Return the [X, Y] coordinate for the center point of the cell that contains the specified text.  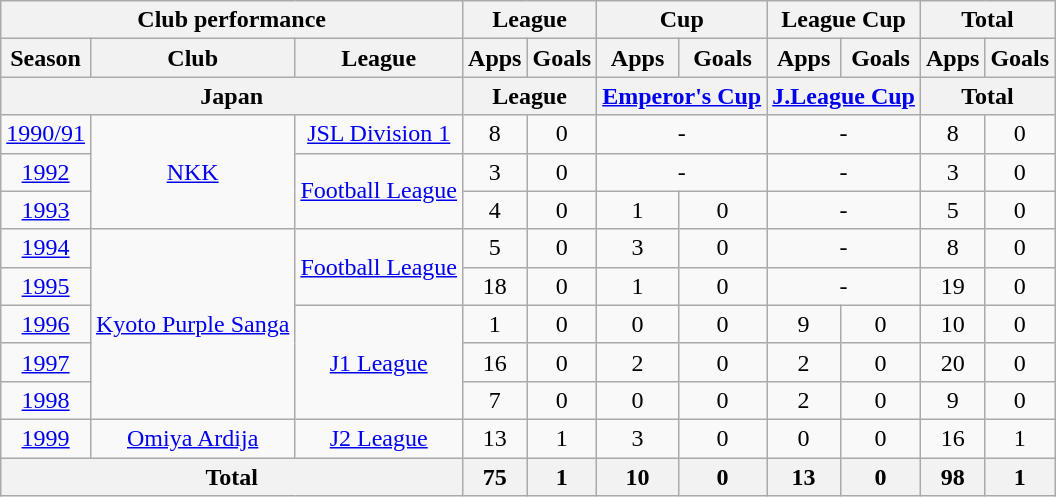
Omiya Ardija [192, 438]
J2 League [379, 438]
NKK [192, 172]
Japan [232, 96]
4 [495, 210]
1996 [46, 324]
JSL Division 1 [379, 134]
1992 [46, 172]
Club performance [232, 20]
Emperor's Cup [682, 96]
1990/91 [46, 134]
75 [495, 477]
1997 [46, 362]
98 [952, 477]
19 [952, 286]
20 [952, 362]
J.League Cup [844, 96]
Kyoto Purple Sanga [192, 324]
1998 [46, 400]
18 [495, 286]
Cup [682, 20]
1995 [46, 286]
1993 [46, 210]
Season [46, 58]
Club [192, 58]
1999 [46, 438]
7 [495, 400]
1994 [46, 248]
J1 League [379, 362]
League Cup [844, 20]
